Detect which cell encompasses the target text, then output its [x, y] center coordinate. 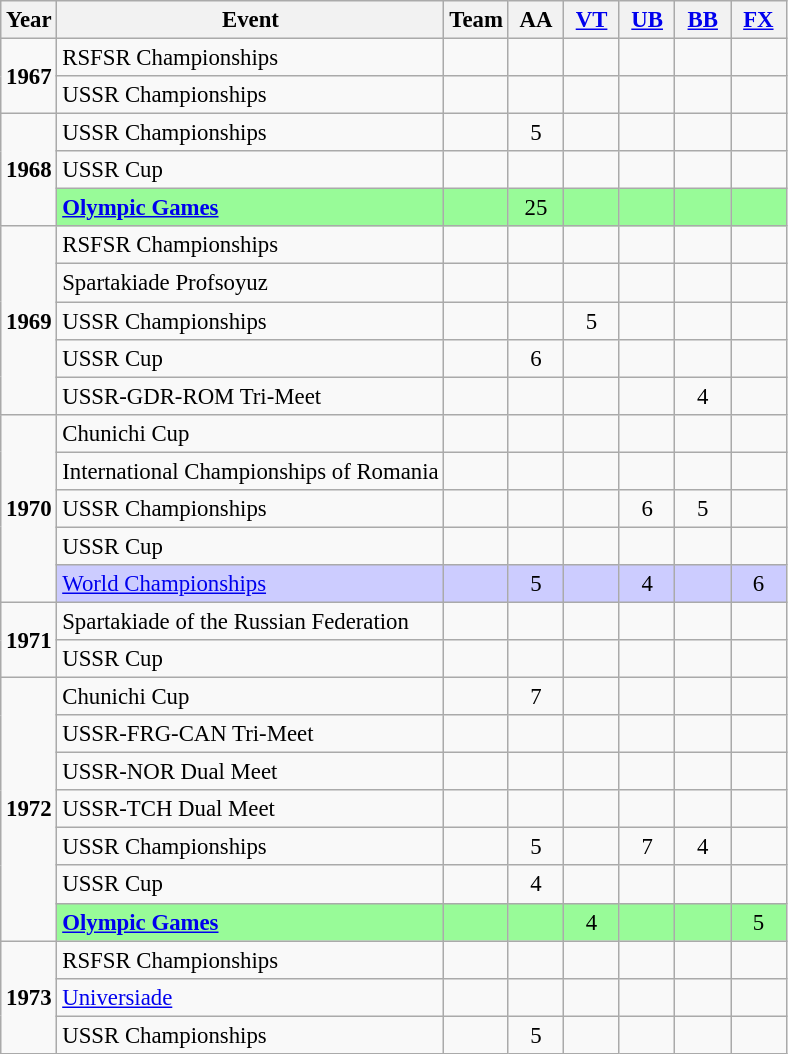
Team [476, 20]
AA [536, 20]
25 [536, 208]
USSR-GDR-ROM Tri-Meet [250, 396]
Universiade [250, 997]
1973 [29, 998]
1968 [29, 170]
1969 [29, 320]
1967 [29, 76]
World Championships [250, 584]
UB [647, 20]
International Championships of Romania [250, 471]
1970 [29, 508]
Spartakiade Profsoyuz [250, 283]
USSR-TCH Dual Meet [250, 809]
1971 [29, 640]
Event [250, 20]
BB [703, 20]
USSR-NOR Dual Meet [250, 772]
Year [29, 20]
VT [592, 20]
USSR-FRG-CAN Tri-Meet [250, 734]
1972 [29, 810]
FX [759, 20]
Spartakiade of the Russian Federation [250, 621]
